Provide the [x, y] coordinate of the cell's center where the given text is located.  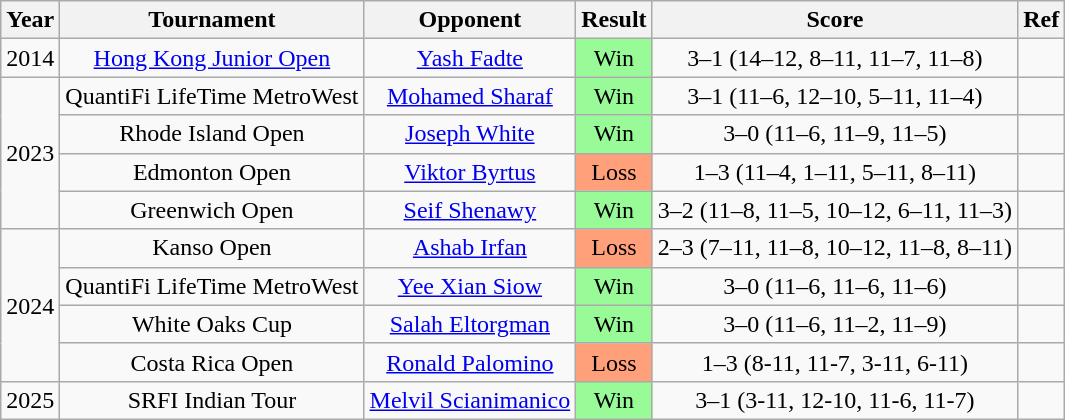
3–1 (14–12, 8–11, 11–7, 11–8) [834, 58]
Opponent [470, 20]
Kanso Open [212, 248]
SRFI Indian Tour [212, 400]
Yash Fadte [470, 58]
Salah Eltorgman [470, 324]
Seif Shenawy [470, 210]
Rhode Island Open [212, 134]
Score [834, 20]
Year [30, 20]
3–0 (11–6, 11–6, 11–6) [834, 286]
Melvil Scianimanico [470, 400]
Viktor Byrtus [470, 172]
Ronald Palomino [470, 362]
Ashab Irfan [470, 248]
Edmonton Open [212, 172]
1–3 (11–4, 1–11, 5–11, 8–11) [834, 172]
Costa Rica Open [212, 362]
Result [614, 20]
2014 [30, 58]
2025 [30, 400]
3–0 (11–6, 11–2, 11–9) [834, 324]
3–2 (11–8, 11–5, 10–12, 6–11, 11–3) [834, 210]
Yee Xian Siow [470, 286]
Hong Kong Junior Open [212, 58]
Joseph White [470, 134]
White Oaks Cup [212, 324]
Ref [1042, 20]
2023 [30, 153]
3–0 (11–6, 11–9, 11–5) [834, 134]
Mohamed Sharaf [470, 96]
Greenwich Open [212, 210]
Tournament [212, 20]
3–1 (11–6, 12–10, 5–11, 11–4) [834, 96]
2–3 (7–11, 11–8, 10–12, 11–8, 8–11) [834, 248]
3–1 (3-11, 12-10, 11-6, 11-7) [834, 400]
1–3 (8-11, 11-7, 3-11, 6-11) [834, 362]
2024 [30, 305]
